Identify which cell holds the provided text, then report its [X, Y] central coordinate. 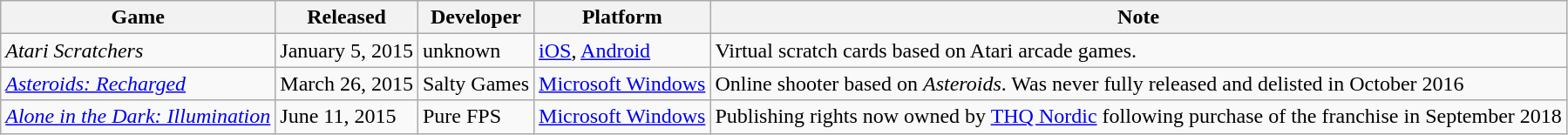
iOS, Android [622, 51]
June 11, 2015 [347, 117]
Asteroids: Recharged [138, 84]
March 26, 2015 [347, 84]
January 5, 2015 [347, 51]
Virtual scratch cards based on Atari arcade games. [1138, 51]
Publishing rights now owned by THQ Nordic following purchase of the franchise in September 2018 [1138, 117]
Alone in the Dark: Illumination [138, 117]
Pure FPS [476, 117]
Platform [622, 17]
Developer [476, 17]
Game [138, 17]
Note [1138, 17]
Released [347, 17]
unknown [476, 51]
Online shooter based on Asteroids. Was never fully released and delisted in October 2016 [1138, 84]
Atari Scratchers [138, 51]
Salty Games [476, 84]
